For the text-containing cell, return its midpoint in (X, Y) coordinate format. 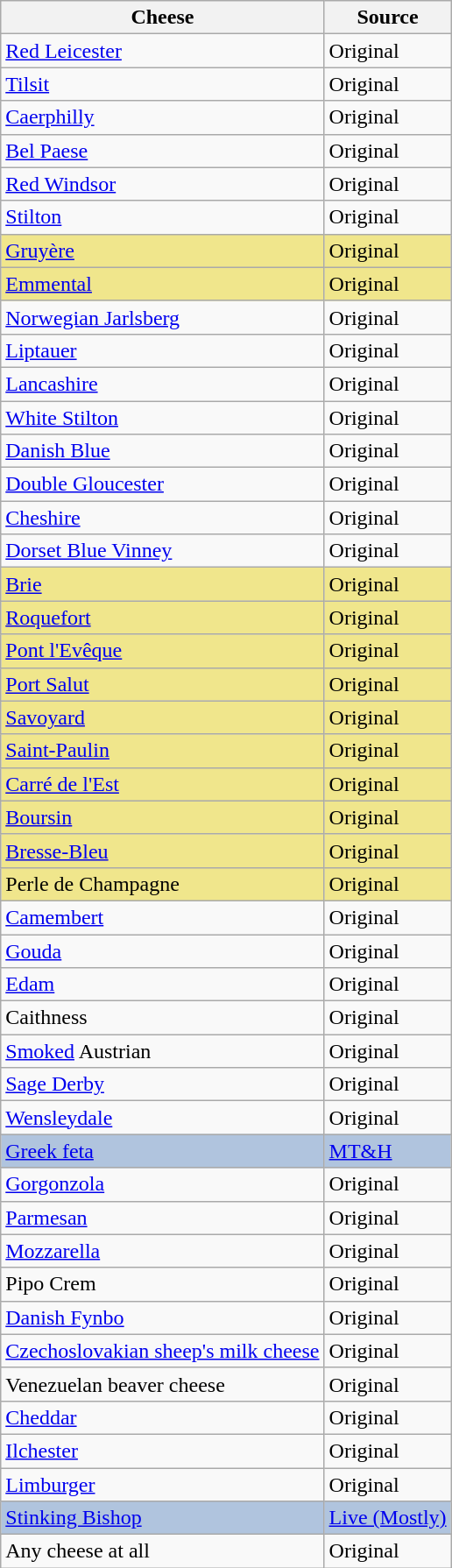
Pont l'Evêque (163, 651)
Smoked Austrian (163, 1051)
Source (387, 18)
Stilton (163, 217)
Danish Blue (163, 451)
Brie (163, 584)
Cheshire (163, 518)
Camembert (163, 917)
Boursin (163, 817)
Savoyard (163, 717)
Cheddar (163, 1417)
Wensleydale (163, 1118)
Norwegian Jarlsberg (163, 317)
Liptauer (163, 350)
Venezuelan beaver cheese (163, 1384)
Limburger (163, 1485)
Roquefort (163, 618)
MT&H (387, 1151)
Carré de l'Est (163, 784)
Pipo Crem (163, 1284)
Double Gloucester (163, 484)
Danish Fynbo (163, 1317)
Saint-Paulin (163, 751)
Mozzarella (163, 1251)
Dorset Blue Vinney (163, 551)
Lancashire (163, 384)
Bel Paese (163, 151)
Czechoslovakian sheep's milk cheese (163, 1351)
Ilchester (163, 1451)
Cheese (163, 18)
Gruyère (163, 251)
Any cheese at all (163, 1551)
Gorgonzola (163, 1184)
Red Windsor (163, 184)
Greek feta (163, 1151)
Caerphilly (163, 117)
Sage Derby (163, 1084)
Parmesan (163, 1218)
Bresse-Bleu (163, 851)
White Stilton (163, 418)
Red Leicester (163, 51)
Tilsit (163, 84)
Emmental (163, 284)
Caithness (163, 1018)
Gouda (163, 950)
Perle de Champagne (163, 884)
Live (Mostly) (387, 1518)
Port Salut (163, 684)
Stinking Bishop (163, 1518)
Edam (163, 985)
